For the text-containing cell, return its midpoint in (X, Y) coordinate format. 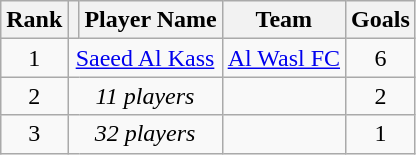
Player Name (150, 20)
32 players (145, 134)
3 (34, 134)
Team (284, 20)
Rank (34, 20)
Saeed Al Kass (145, 58)
Goals (381, 20)
6 (381, 58)
11 players (145, 96)
Al Wasl FC (284, 58)
